Extract the [x, y] coordinate from the center of the cell holding the provided text.  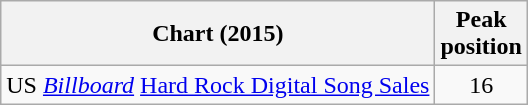
Peakposition [481, 34]
US Billboard Hard Rock Digital Song Sales [218, 85]
Chart (2015) [218, 34]
16 [481, 85]
